Return the [x, y] coordinate for the center point of the cell that contains the specified text.  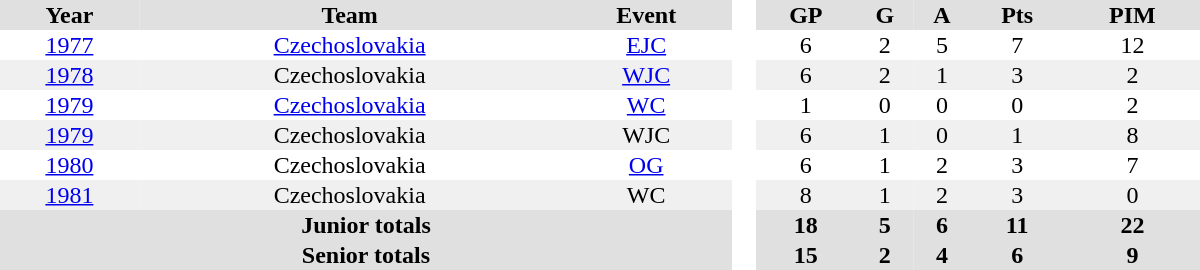
1980 [70, 165]
PIM [1132, 15]
1978 [70, 75]
Junior totals [366, 225]
Event [646, 15]
1977 [70, 45]
Team [350, 15]
4 [942, 255]
EJC [646, 45]
9 [1132, 255]
12 [1132, 45]
11 [1018, 225]
Senior totals [366, 255]
A [942, 15]
GP [806, 15]
22 [1132, 225]
Pts [1018, 15]
OG [646, 165]
Year [70, 15]
18 [806, 225]
1981 [70, 195]
15 [806, 255]
G [884, 15]
